Pinpoint the cell where the given text exists, returning its (x, y) midpoint coordinate. 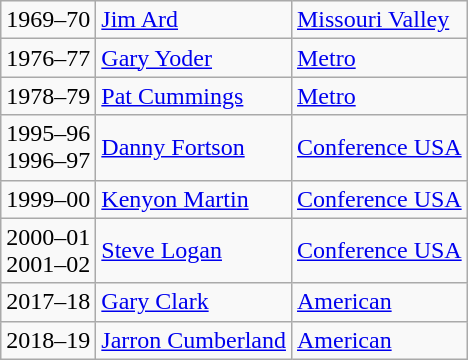
Jim Ard (194, 20)
1969–70 (48, 20)
Danny Fortson (194, 148)
1978–79 (48, 96)
1976–77 (48, 58)
Gary Clark (194, 302)
Missouri Valley (379, 20)
2017–18 (48, 302)
Jarron Cumberland (194, 340)
Steve Logan (194, 250)
Gary Yoder (194, 58)
1999–00 (48, 199)
2000–01 2001–02 (48, 250)
Kenyon Martin (194, 199)
Pat Cummings (194, 96)
2018–19 (48, 340)
1995–96 1996–97 (48, 148)
